Extract the (X, Y) coordinate from the center of the cell holding the provided text.  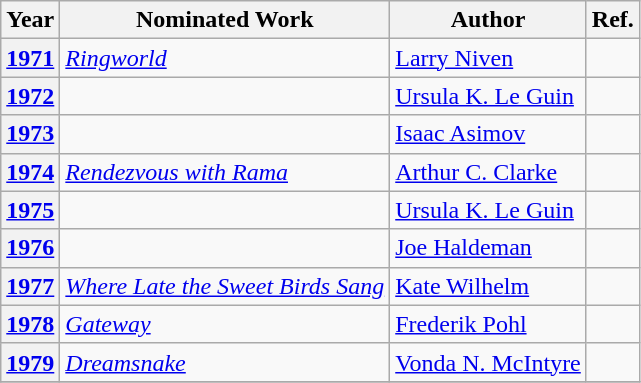
Where Late the Sweet Birds Sang (225, 286)
Frederik Pohl (488, 324)
1975 (30, 210)
Ringworld (225, 58)
1974 (30, 172)
Vonda N. McIntyre (488, 362)
Kate Wilhelm (488, 286)
1971 (30, 58)
1977 (30, 286)
Author (488, 20)
1979 (30, 362)
Arthur C. Clarke (488, 172)
Nominated Work (225, 20)
1976 (30, 248)
Ref. (612, 20)
Year (30, 20)
1973 (30, 134)
Rendezvous with Rama (225, 172)
Gateway (225, 324)
1972 (30, 96)
Joe Haldeman (488, 248)
Larry Niven (488, 58)
Dreamsnake (225, 362)
1978 (30, 324)
Isaac Asimov (488, 134)
